Provide the [X, Y] coordinate of the cell's center where the given text is located.  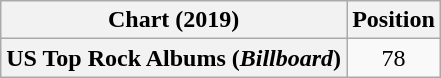
US Top Rock Albums (Billboard) [174, 58]
Position [394, 20]
Chart (2019) [174, 20]
78 [394, 58]
